For the text-containing cell, return its midpoint in [x, y] coordinate format. 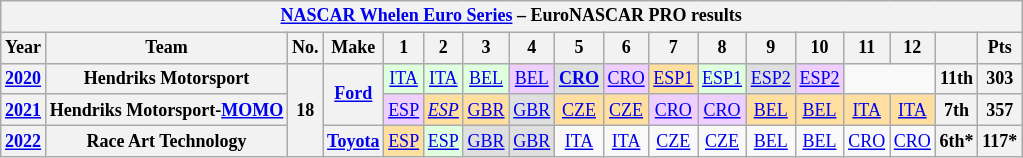
Race Art Technology [166, 140]
6th* [956, 140]
Toyota [354, 140]
11th [956, 78]
18 [306, 110]
Pts [1000, 48]
Make [354, 48]
4 [532, 48]
2 [443, 48]
303 [1000, 78]
5 [580, 48]
3 [486, 48]
NASCAR Whelen Euro Series – EuroNASCAR PRO results [512, 16]
Hendriks Motorsport-MOMO [166, 110]
117* [1000, 140]
7th [956, 110]
2020 [24, 78]
7 [674, 48]
6 [626, 48]
1 [404, 48]
No. [306, 48]
Team [166, 48]
12 [913, 48]
357 [1000, 110]
9 [770, 48]
8 [722, 48]
2021 [24, 110]
10 [820, 48]
Hendriks Motorsport [166, 78]
Year [24, 48]
2022 [24, 140]
11 [867, 48]
Ford [354, 94]
